Extract the (X, Y) coordinate from the center of the cell holding the provided text.  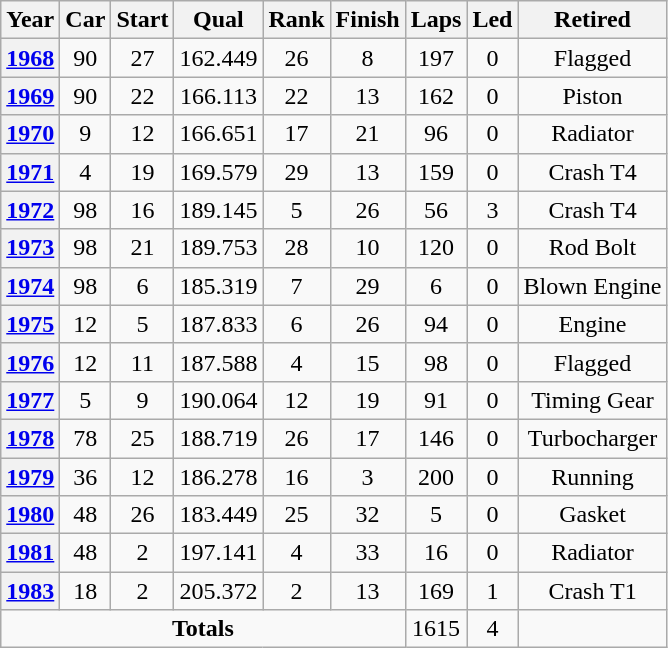
Qual (218, 20)
91 (436, 400)
1969 (30, 96)
7 (296, 286)
189.753 (218, 248)
205.372 (218, 591)
187.588 (218, 362)
146 (436, 438)
1972 (30, 210)
197 (436, 58)
1971 (30, 172)
1983 (30, 591)
190.064 (218, 400)
32 (368, 515)
166.113 (218, 96)
Running (592, 477)
1 (492, 591)
166.651 (218, 134)
183.449 (218, 515)
188.719 (218, 438)
Totals (203, 629)
186.278 (218, 477)
27 (142, 58)
1973 (30, 248)
33 (368, 553)
8 (368, 58)
Piston (592, 96)
94 (436, 324)
197.141 (218, 553)
Turbocharger (592, 438)
78 (86, 438)
10 (368, 248)
36 (86, 477)
18 (86, 591)
159 (436, 172)
169.579 (218, 172)
169 (436, 591)
Car (86, 20)
Gasket (592, 515)
1974 (30, 286)
200 (436, 477)
185.319 (218, 286)
Rank (296, 20)
Rod Bolt (592, 248)
1981 (30, 553)
Crash T1 (592, 591)
1979 (30, 477)
162 (436, 96)
189.145 (218, 210)
120 (436, 248)
Year (30, 20)
Blown Engine (592, 286)
1976 (30, 362)
187.833 (218, 324)
28 (296, 248)
56 (436, 210)
1968 (30, 58)
Led (492, 20)
162.449 (218, 58)
1975 (30, 324)
Retired (592, 20)
1977 (30, 400)
Start (142, 20)
Timing Gear (592, 400)
1978 (30, 438)
96 (436, 134)
1615 (436, 629)
11 (142, 362)
Engine (592, 324)
1980 (30, 515)
15 (368, 362)
Finish (368, 20)
1970 (30, 134)
Laps (436, 20)
